Provide the (X, Y) coordinate of the cell's center where the given text is located.  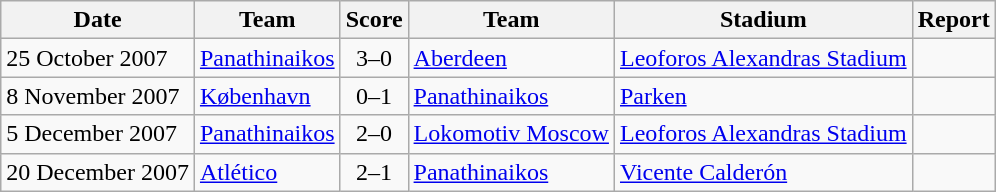
Atlético (267, 172)
Report (954, 20)
25 October 2007 (98, 58)
5 December 2007 (98, 134)
Lokomotiv Moscow (511, 134)
Vicente Calderón (763, 172)
3–0 (374, 58)
2–1 (374, 172)
8 November 2007 (98, 96)
Aberdeen (511, 58)
København (267, 96)
Stadium (763, 20)
0–1 (374, 96)
Score (374, 20)
Parken (763, 96)
20 December 2007 (98, 172)
2–0 (374, 134)
Date (98, 20)
